Scan for the cell matching the given text and deliver its (x, y) coordinate at center. 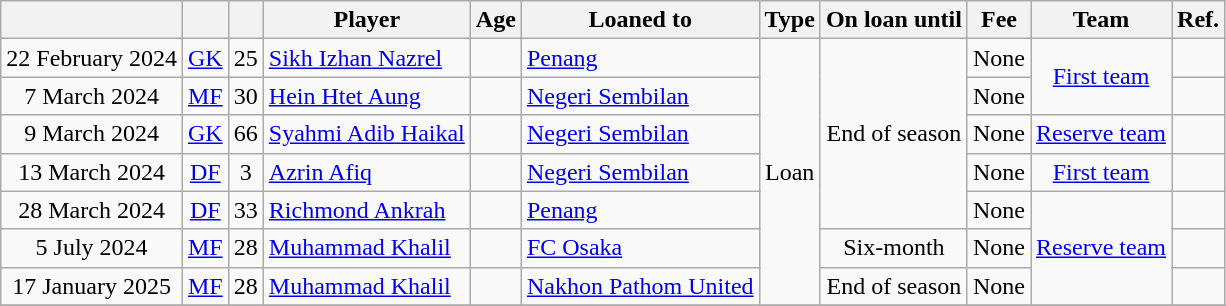
25 (246, 58)
28 March 2024 (92, 210)
13 March 2024 (92, 172)
17 January 2025 (92, 286)
Hein Htet Aung (366, 96)
Fee (998, 20)
Nakhon Pathom United (640, 286)
FC Osaka (640, 248)
Sikh Izhan Nazrel (366, 58)
5 July 2024 (92, 248)
Loaned to (640, 20)
Richmond Ankrah (366, 210)
Loan (790, 172)
Six-month (894, 248)
33 (246, 210)
On loan until (894, 20)
9 March 2024 (92, 134)
Syahmi Adib Haikal (366, 134)
Age (496, 20)
22 February 2024 (92, 58)
Type (790, 20)
Ref. (1198, 20)
7 March 2024 (92, 96)
30 (246, 96)
66 (246, 134)
Team (1102, 20)
Player (366, 20)
Azrin Afiq (366, 172)
3 (246, 172)
